Provide the [x, y] coordinate of the cell's center where the given text is located.  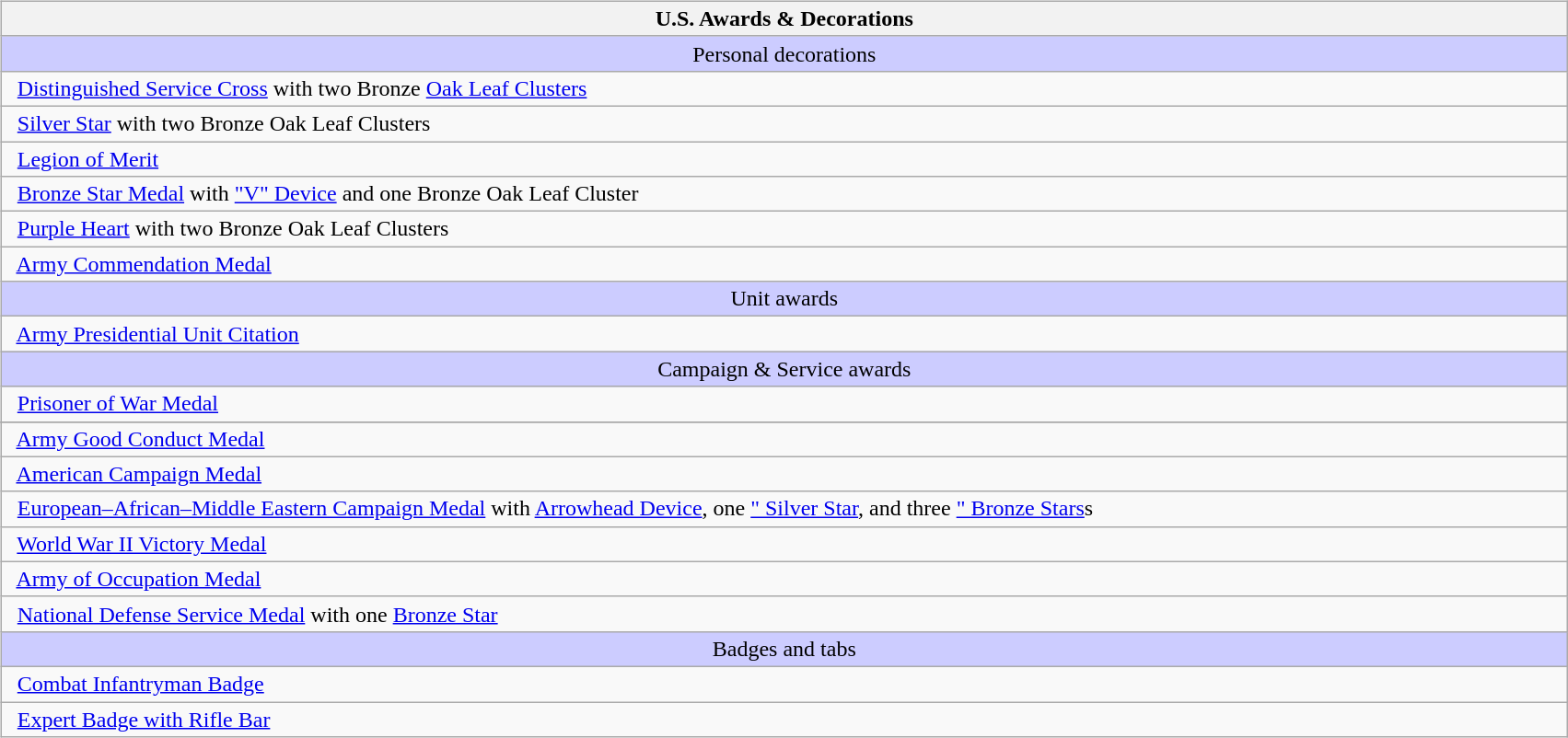
National Defense Service Medal with one Bronze Star [784, 614]
Legion of Merit [784, 159]
U.S. Awards & Decorations [784, 18]
Combat Infantryman Badge [784, 684]
Army Good Conduct Medal [784, 439]
Army Commendation Medal [784, 264]
Distinguished Service Cross with two Bronze Oak Leaf Clusters [784, 88]
American Campaign Medal [784, 474]
Army of Occupation Medal [784, 579]
World War II Victory Medal [784, 544]
Personal decorations [784, 53]
Silver Star with two Bronze Oak Leaf Clusters [784, 123]
Purple Heart with two Bronze Oak Leaf Clusters [784, 229]
Prisoner of War Medal [784, 404]
Army Presidential Unit Citation [784, 334]
Bronze Star Medal with "V" Device and one Bronze Oak Leaf Cluster [784, 194]
Campaign & Service awards [784, 369]
Expert Badge with Rifle Bar [784, 719]
Badges and tabs [784, 649]
Unit awards [784, 299]
European–African–Middle Eastern Campaign Medal with Arrowhead Device, one " Silver Star, and three " Bronze Starss [784, 509]
